Search for the cell housing the specified text and yield its [X, Y] center coordinate. 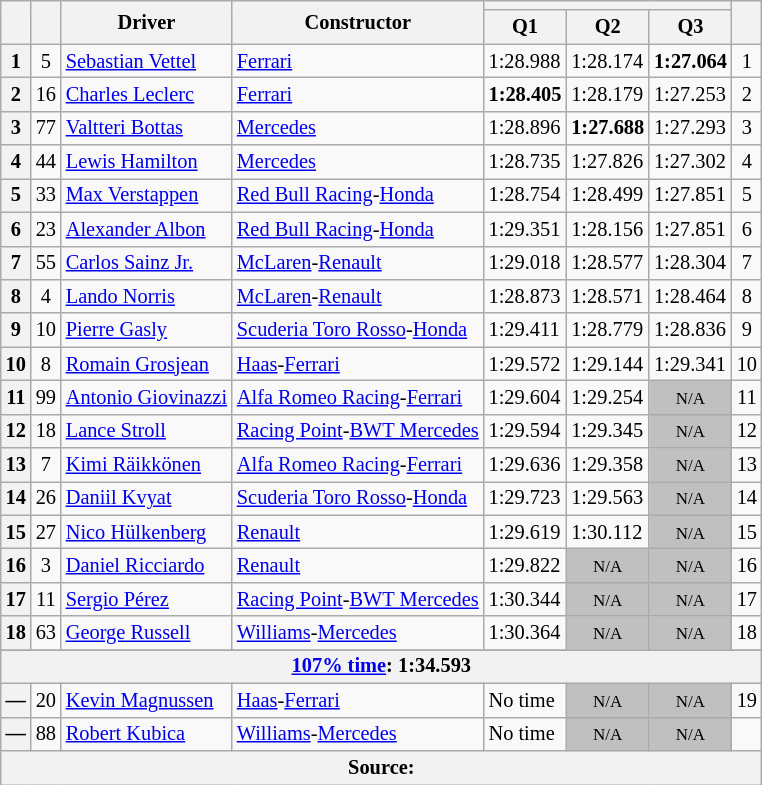
88 [46, 734]
Daniil Kvyat [146, 498]
1:28.156 [608, 229]
Lance Stroll [146, 431]
1:27.688 [608, 128]
55 [46, 263]
Sergio Pérez [146, 599]
1:29.619 [526, 532]
Lando Norris [146, 296]
1:29.018 [526, 263]
1:29.144 [608, 364]
107% time: 1:34.593 [382, 666]
George Russell [146, 633]
63 [46, 633]
27 [46, 532]
1:29.572 [526, 364]
1:29.254 [608, 397]
23 [46, 229]
Antonio Giovinazzi [146, 397]
1:29.341 [690, 364]
1:30.344 [526, 599]
1:28.405 [526, 94]
1:27.064 [690, 61]
1:28.735 [526, 162]
Source: [382, 767]
1:29.411 [526, 330]
1:29.723 [526, 498]
20 [46, 700]
1:30.364 [526, 633]
1:29.822 [526, 565]
Pierre Gasly [146, 330]
1:28.873 [526, 296]
1:28.577 [608, 263]
Daniel Ricciardo [146, 565]
1:29.563 [608, 498]
Alexander Albon [146, 229]
Q2 [608, 27]
99 [46, 397]
1:27.826 [608, 162]
1:29.594 [526, 431]
1:29.604 [526, 397]
Driver [146, 22]
1:28.571 [608, 296]
Romain Grosjean [146, 364]
1:29.345 [608, 431]
33 [46, 195]
Q3 [690, 27]
1:29.636 [526, 465]
Robert Kubica [146, 734]
1:28.896 [526, 128]
1:28.779 [608, 330]
1:27.302 [690, 162]
26 [46, 498]
Kimi Räikkönen [146, 465]
44 [46, 162]
1:28.304 [690, 263]
Sebastian Vettel [146, 61]
1:28.988 [526, 61]
1:29.351 [526, 229]
1:30.112 [608, 532]
Constructor [358, 22]
Charles Leclerc [146, 94]
1:28.179 [608, 94]
Max Verstappen [146, 195]
19 [747, 700]
1:28.754 [526, 195]
Lewis Hamilton [146, 162]
Q1 [526, 27]
Valtteri Bottas [146, 128]
1:27.293 [690, 128]
1:28.174 [608, 61]
Kevin Magnussen [146, 700]
1:28.836 [690, 330]
1:27.253 [690, 94]
1:29.358 [608, 465]
Carlos Sainz Jr. [146, 263]
Nico Hülkenberg [146, 532]
1:28.464 [690, 296]
77 [46, 128]
1:28.499 [608, 195]
